Extract the (x, y) coordinate from the center of the cell holding the provided text.  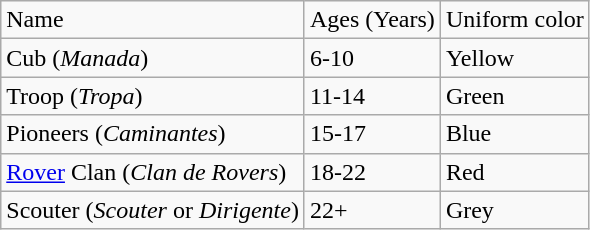
Pioneers (Caminantes) (153, 134)
Cub (Manada) (153, 58)
Rover Clan (Clan de Rovers) (153, 172)
Ages (Years) (372, 20)
Grey (514, 210)
Uniform color (514, 20)
11-14 (372, 96)
Blue (514, 134)
Scouter (Scouter or Dirigente) (153, 210)
22+ (372, 210)
18-22 (372, 172)
Red (514, 172)
Name (153, 20)
15-17 (372, 134)
6-10 (372, 58)
Troop (Tropa) (153, 96)
Yellow (514, 58)
Green (514, 96)
